Detect which cell encompasses the target text, then output its (x, y) center coordinate. 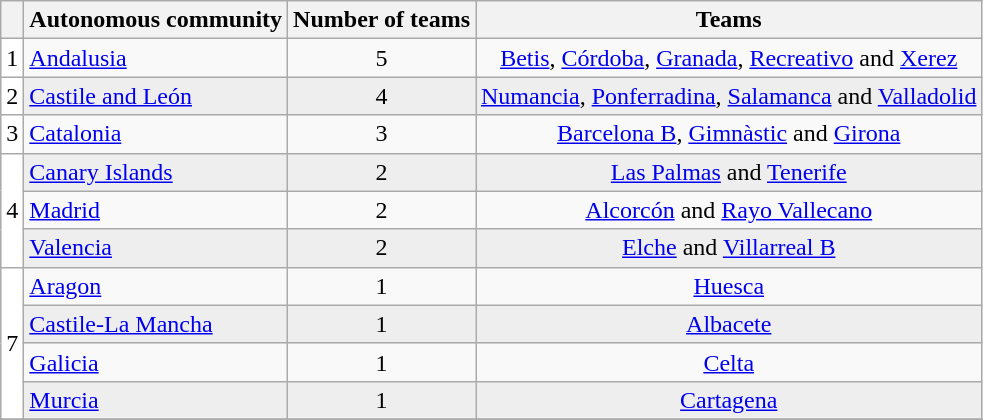
5 (382, 58)
Catalonia (156, 134)
Andalusia (156, 58)
Las Palmas and Tenerife (729, 172)
Murcia (156, 400)
Canary Islands (156, 172)
Celta (729, 362)
Madrid (156, 210)
Galicia (156, 362)
Cartagena (729, 400)
Betis, Córdoba, Granada, Recreativo and Xerez (729, 58)
Aragon (156, 286)
Huesca (729, 286)
Autonomous community (156, 20)
Teams (729, 20)
Valencia (156, 248)
Alcorcón and Rayo Vallecano (729, 210)
Numancia, Ponferradina, Salamanca and Valladolid (729, 96)
Elche and Villarreal B (729, 248)
Castile-La Mancha (156, 324)
7 (12, 343)
Albacete (729, 324)
Number of teams (382, 20)
Castile and León (156, 96)
Barcelona B, Gimnàstic and Girona (729, 134)
